Search for the cell housing the specified text and yield its (x, y) center coordinate. 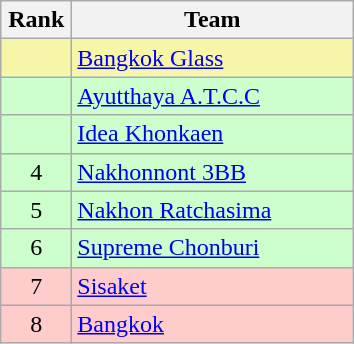
Nakhon Ratchasima (212, 210)
4 (36, 172)
Nakhonnont 3BB (212, 172)
Supreme Chonburi (212, 248)
Bangkok (212, 324)
Sisaket (212, 286)
6 (36, 248)
8 (36, 324)
Idea Khonkaen (212, 134)
Ayutthaya A.T.C.C (212, 96)
Bangkok Glass (212, 58)
7 (36, 286)
Team (212, 20)
Rank (36, 20)
5 (36, 210)
